Return [x, y] of the center of cell containing provided text 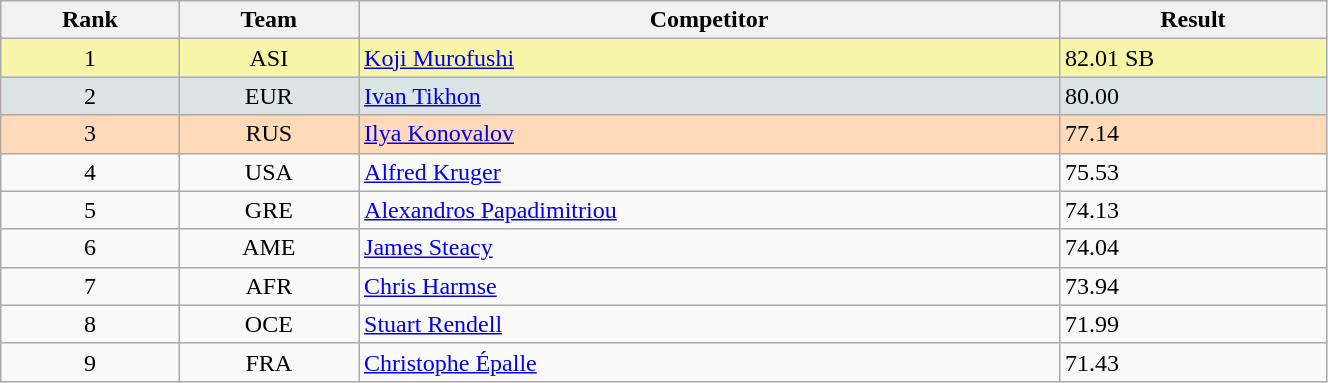
9 [90, 362]
5 [90, 210]
FRA [268, 362]
Competitor [710, 20]
OCE [268, 324]
7 [90, 286]
Chris Harmse [710, 286]
USA [268, 172]
EUR [268, 96]
Koji Murofushi [710, 58]
6 [90, 248]
James Steacy [710, 248]
74.04 [1192, 248]
82.01 SB [1192, 58]
Result [1192, 20]
AFR [268, 286]
Ivan Tikhon [710, 96]
AME [268, 248]
8 [90, 324]
Rank [90, 20]
73.94 [1192, 286]
Team [268, 20]
Christophe Épalle [710, 362]
GRE [268, 210]
Ilya Konovalov [710, 134]
71.99 [1192, 324]
75.53 [1192, 172]
1 [90, 58]
74.13 [1192, 210]
ASI [268, 58]
4 [90, 172]
Alexandros Papadimitriou [710, 210]
71.43 [1192, 362]
3 [90, 134]
80.00 [1192, 96]
2 [90, 96]
Stuart Rendell [710, 324]
RUS [268, 134]
77.14 [1192, 134]
Alfred Kruger [710, 172]
